From the cell containing the given text, extract its center point as [x, y] coordinate. 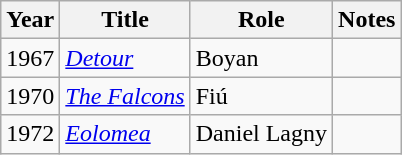
Eolomea [125, 134]
Role [261, 20]
The Falcons [125, 96]
Notes [367, 20]
Daniel Lagny [261, 134]
Year [30, 20]
Fiú [261, 96]
Boyan [261, 58]
1970 [30, 96]
1967 [30, 58]
1972 [30, 134]
Detour [125, 58]
Title [125, 20]
